Pinpoint the cell where the given text exists, returning its [X, Y] midpoint coordinate. 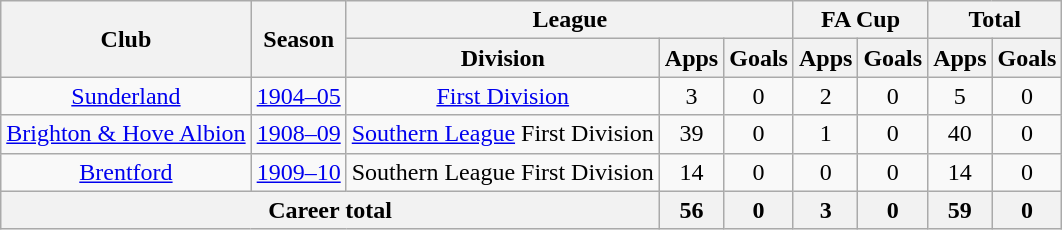
Total [995, 20]
1909–10 [298, 172]
2 [825, 96]
5 [960, 96]
1904–05 [298, 96]
First Division [502, 96]
Season [298, 39]
39 [691, 134]
1908–09 [298, 134]
59 [960, 210]
40 [960, 134]
1 [825, 134]
56 [691, 210]
Division [502, 58]
Career total [330, 210]
League [570, 20]
Sunderland [126, 96]
Brentford [126, 172]
FA Cup [860, 20]
Brighton & Hove Albion [126, 134]
Club [126, 39]
